Determine the [x, y] coordinate at the center of the cell enclosing the given text.  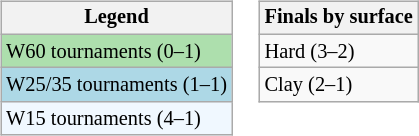
W15 tournaments (4–1) [116, 119]
Clay (2–1) [339, 85]
Hard (3–2) [339, 51]
W25/35 tournaments (1–1) [116, 85]
Finals by surface [339, 18]
Legend [116, 18]
W60 tournaments (0–1) [116, 51]
